For the text-containing cell, return its midpoint in [x, y] coordinate format. 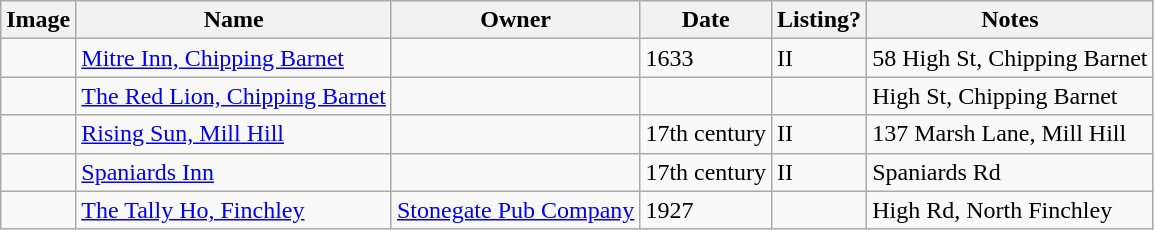
Image [38, 20]
Name [234, 20]
High St, Chipping Barnet [1010, 96]
The Red Lion, Chipping Barnet [234, 96]
Rising Sun, Mill Hill [234, 134]
Date [706, 20]
The Tally Ho, Finchley [234, 210]
137 Marsh Lane, Mill Hill [1010, 134]
Spaniards Rd [1010, 172]
1927 [706, 210]
Listing? [820, 20]
Mitre Inn, Chipping Barnet [234, 58]
Notes [1010, 20]
High Rd, North Finchley [1010, 210]
1633 [706, 58]
Stonegate Pub Company [515, 210]
Owner [515, 20]
Spaniards Inn [234, 172]
58 High St, Chipping Barnet [1010, 58]
